Pinpoint the cell where the given text exists, returning its [x, y] midpoint coordinate. 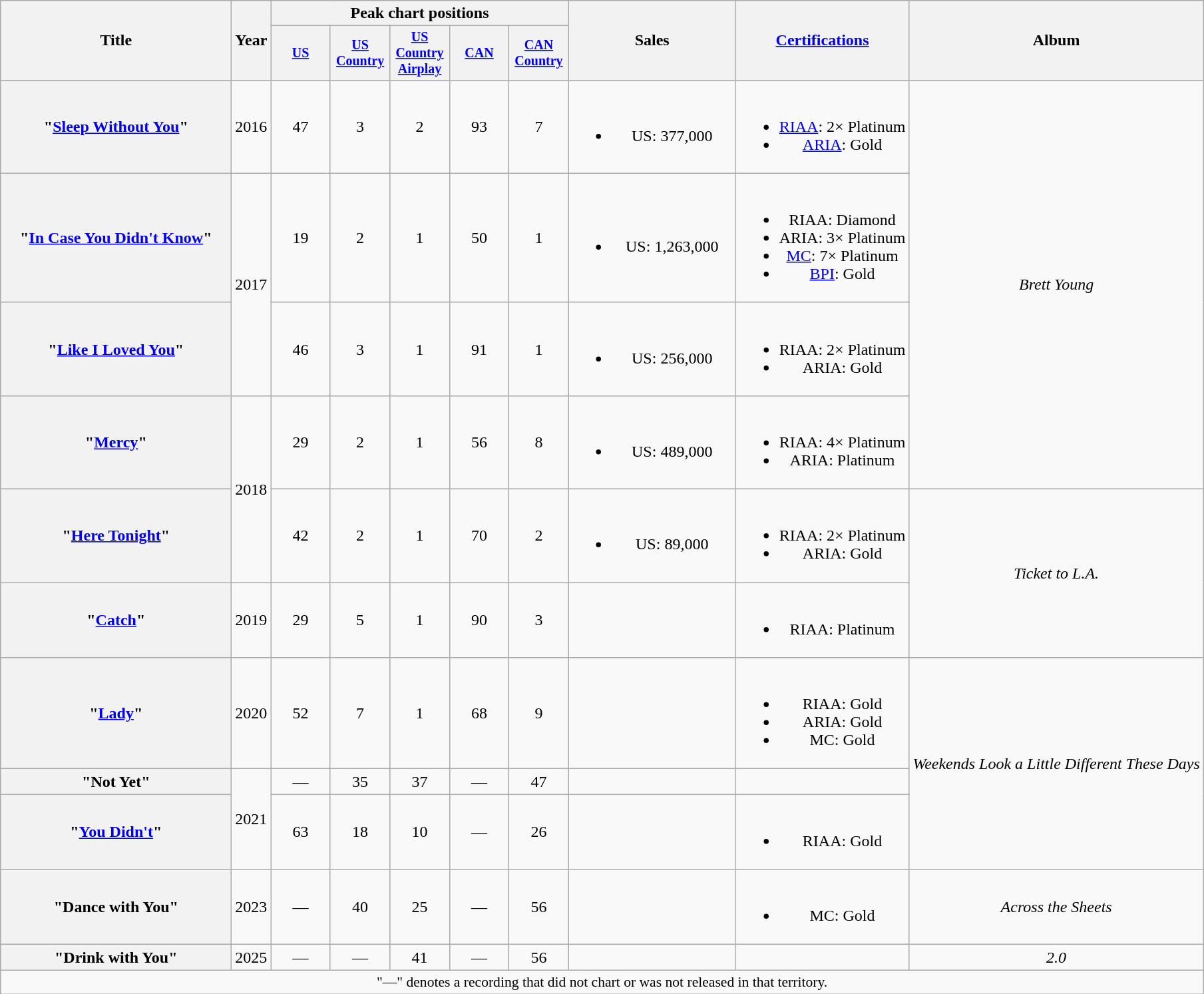
Year [252, 41]
9 [539, 714]
Title [116, 41]
2020 [252, 714]
8 [539, 442]
19 [301, 238]
CAN [479, 53]
"In Case You Didn't Know" [116, 238]
MC: Gold [823, 907]
RIAA: DiamondARIA: 3× PlatinumMC: 7× PlatinumBPI: Gold [823, 238]
Peak chart positions [419, 13]
Album [1057, 41]
RIAA: Platinum [823, 621]
2019 [252, 621]
35 [359, 782]
US: 256,000 [652, 349]
5 [359, 621]
"Sleep Without You" [116, 126]
Sales [652, 41]
42 [301, 536]
90 [479, 621]
2016 [252, 126]
"Catch" [116, 621]
70 [479, 536]
US Country [359, 53]
"Mercy" [116, 442]
37 [419, 782]
18 [359, 832]
"Lady" [116, 714]
"You Didn't" [116, 832]
2.0 [1057, 957]
26 [539, 832]
"Here Tonight" [116, 536]
US: 377,000 [652, 126]
US: 489,000 [652, 442]
Across the Sheets [1057, 907]
"—" denotes a recording that did not chart or was not released in that territory. [602, 982]
10 [419, 832]
RIAA: GoldARIA: GoldMC: Gold [823, 714]
50 [479, 238]
"Drink with You" [116, 957]
"Dance with You" [116, 907]
Weekends Look a Little Different These Days [1057, 764]
2018 [252, 489]
"Like I Loved You" [116, 349]
US Country Airplay [419, 53]
US: 89,000 [652, 536]
Certifications [823, 41]
CAN Country [539, 53]
46 [301, 349]
63 [301, 832]
2017 [252, 284]
US: 1,263,000 [652, 238]
RIAA: 4× PlatinumARIA: Platinum [823, 442]
RIAA: Gold [823, 832]
40 [359, 907]
"Not Yet" [116, 782]
2025 [252, 957]
68 [479, 714]
2021 [252, 819]
US [301, 53]
Brett Young [1057, 284]
93 [479, 126]
2023 [252, 907]
52 [301, 714]
41 [419, 957]
Ticket to L.A. [1057, 574]
91 [479, 349]
25 [419, 907]
